Search for the cell housing the specified text and yield its [x, y] center coordinate. 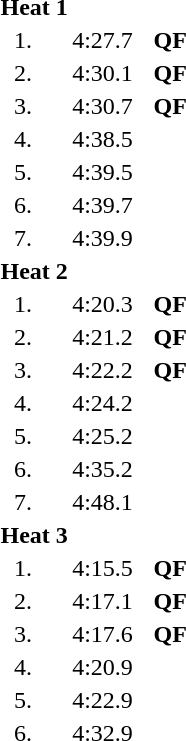
4:17.1 [102, 601]
4:39.5 [102, 172]
4:38.5 [102, 139]
4:35.2 [102, 469]
4:39.9 [102, 238]
4:20.9 [102, 667]
4:20.3 [102, 304]
4:17.6 [102, 634]
4:30.1 [102, 73]
4:39.7 [102, 205]
4:21.2 [102, 337]
4:22.2 [102, 370]
4:30.7 [102, 106]
4:24.2 [102, 403]
4:25.2 [102, 436]
4:48.1 [102, 502]
4:22.9 [102, 700]
4:27.7 [102, 40]
4:15.5 [102, 568]
